Locate the cell with the specified text and output its [X, Y] center coordinate. 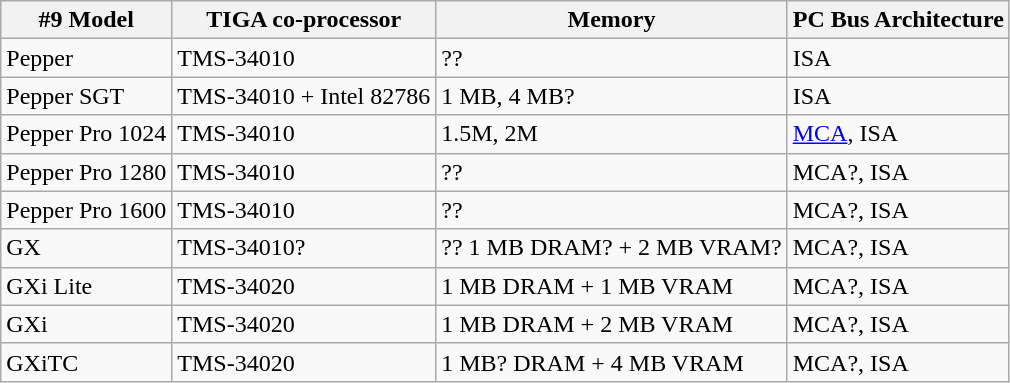
GXi [86, 324]
GXi Lite [86, 286]
MCA, ISA [898, 134]
1 MB? DRAM + 4 MB VRAM [612, 362]
GXiTC [86, 362]
Pepper SGT [86, 96]
1.5M, 2M [612, 134]
Pepper Pro 1024 [86, 134]
Pepper Pro 1280 [86, 172]
TMS-34010 + Intel 82786 [304, 96]
PC Bus Architecture [898, 20]
TIGA co-processor [304, 20]
1 MB DRAM + 2 MB VRAM [612, 324]
Pepper Pro 1600 [86, 210]
Pepper [86, 58]
#9 Model [86, 20]
1 MB, 4 MB? [612, 96]
Memory [612, 20]
1 MB DRAM + 1 MB VRAM [612, 286]
TMS-34010? [304, 248]
GX [86, 248]
?? 1 MB DRAM? + 2 MB VRAM? [612, 248]
